Pinpoint the cell where the given text exists, returning its [X, Y] midpoint coordinate. 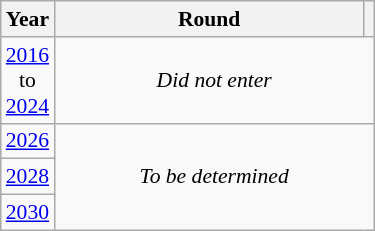
2030 [28, 213]
To be determined [214, 176]
Round [209, 19]
Did not enter [214, 80]
2016to2024 [28, 80]
2028 [28, 177]
2026 [28, 141]
Year [28, 19]
